From the cell containing the given text, extract its center point as [X, Y] coordinate. 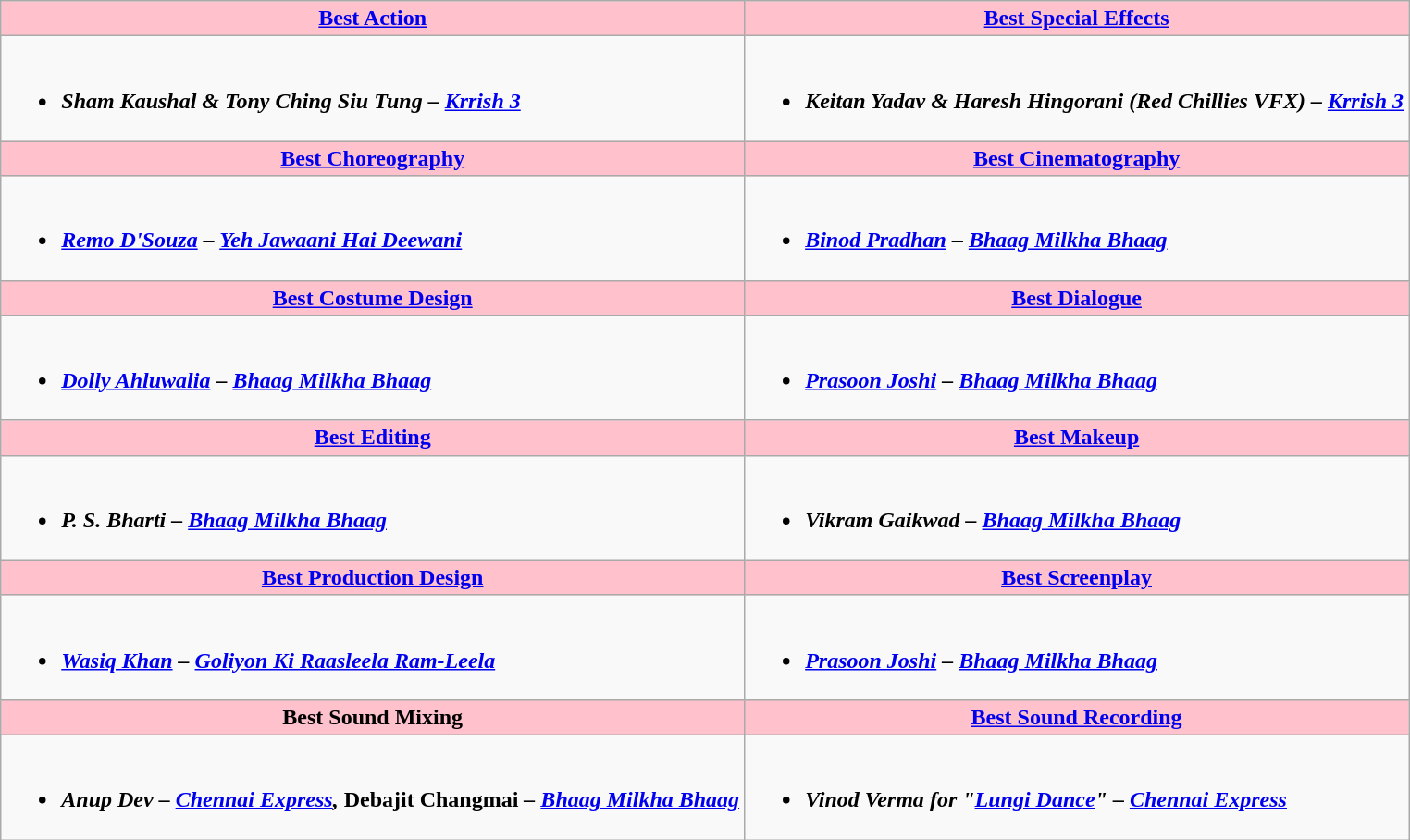
Keitan Yadav & Haresh Hingorani (Red Chillies VFX) – Krrish 3 [1077, 89]
Wasiq Khan – Goliyon Ki Raasleela Ram-Leela [373, 648]
Best Sound Recording [1077, 717]
Best Cinematography [1077, 158]
Anup Dev – Chennai Express, Debajit Changmai – Bhaag Milkha Bhaag [373, 786]
P. S. Bharti – Bhaag Milkha Bhaag [373, 507]
Best Makeup [1077, 438]
Binod Pradhan – Bhaag Milkha Bhaag [1077, 228]
Vinod Verma for "Lungi Dance" – Chennai Express [1077, 786]
Best Production Design [373, 577]
Dolly Ahluwalia – Bhaag Milkha Bhaag [373, 368]
Best Dialogue [1077, 298]
Sham Kaushal & Tony Ching Siu Tung – Krrish 3 [373, 89]
Vikram Gaikwad – Bhaag Milkha Bhaag [1077, 507]
Remo D'Souza – Yeh Jawaani Hai Deewani [373, 228]
Best Editing [373, 438]
Best Choreography [373, 158]
Best Screenplay [1077, 577]
Best Costume Design [373, 298]
Best Sound Mixing [373, 717]
Best Action [373, 19]
Best Special Effects [1077, 19]
